Extract the (X, Y) coordinate from the center of the cell holding the provided text.  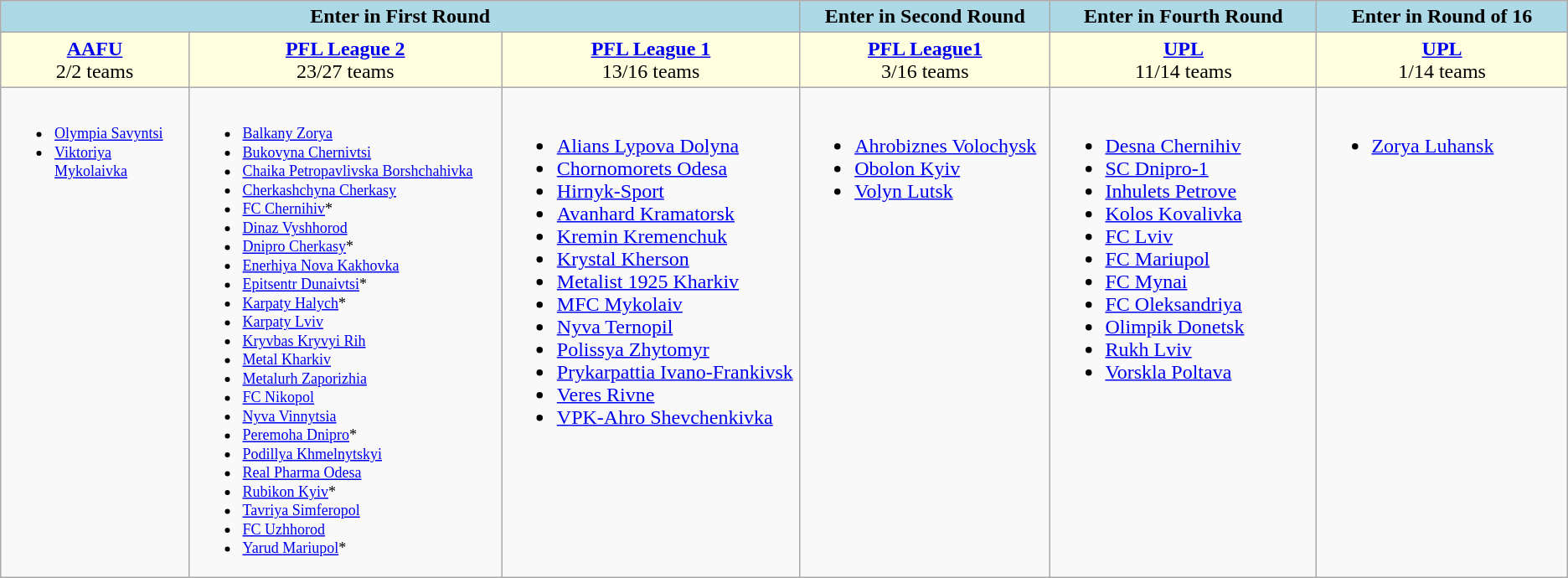
PFL League13/16 teams (925, 60)
PFL League 113/16 teams (650, 60)
Enter in Second Round (925, 17)
Olympia SavyntsiViktoriya Mykolaivka (95, 332)
Enter in First Round (400, 17)
Zorya Luhansk (1442, 332)
Ahrobiznes VolochyskObolon KyivVolyn Lutsk (925, 332)
Enter in Fourth Round (1184, 17)
Desna ChernihivSC Dnipro-1Inhulets PetroveKolos KovalivkaFC LvivFC MariupolFC MynaiFC OleksandriyaOlimpik DonetskRukh LvivVorskla Poltava (1184, 332)
Enter in Round of 16 (1442, 17)
AAFU2/2 teams (95, 60)
PFL League 223/27 teams (345, 60)
UPL 1/14 teams (1442, 60)
UPL 11/14 teams (1184, 60)
